Provide the [X, Y] coordinate of the cell's center where the given text is located.  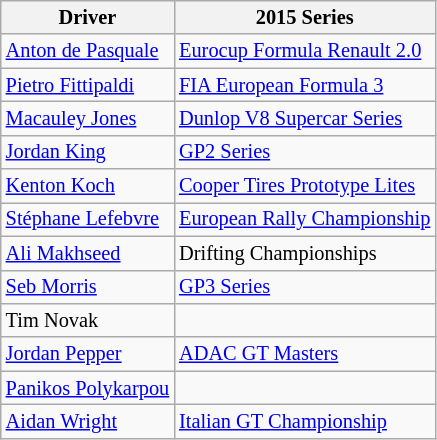
Tim Novak [88, 320]
Seb Morris [88, 287]
GP2 Series [304, 152]
Panikos Polykarpou [88, 388]
Pietro Fittipaldi [88, 85]
Drifting Championships [304, 253]
Driver [88, 17]
2015 Series [304, 17]
Macauley Jones [88, 118]
Jordan Pepper [88, 354]
Anton de Pasquale [88, 51]
GP3 Series [304, 287]
Dunlop V8 Supercar Series [304, 118]
Eurocup Formula Renault 2.0 [304, 51]
European Rally Championship [304, 219]
FIA European Formula 3 [304, 85]
Jordan King [88, 152]
Aidan Wright [88, 421]
Cooper Tires Prototype Lites [304, 186]
Ali Makhseed [88, 253]
Italian GT Championship [304, 421]
Stéphane Lefebvre [88, 219]
ADAC GT Masters [304, 354]
Kenton Koch [88, 186]
